Identify which cell holds the provided text, then report its [x, y] central coordinate. 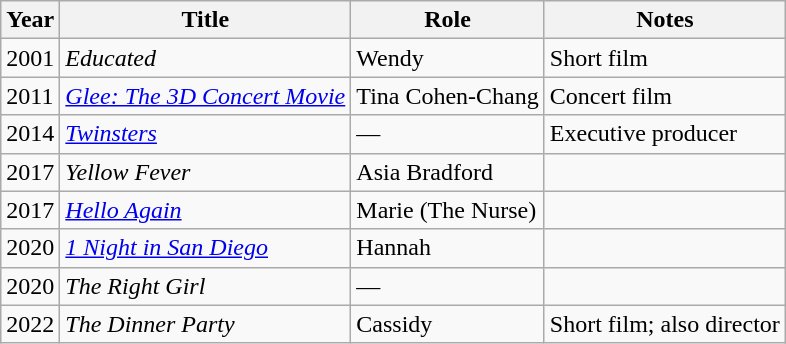
Title [206, 20]
2014 [30, 134]
Role [448, 20]
Concert film [664, 96]
Cassidy [448, 324]
Tina Cohen-Chang [448, 96]
Hannah [448, 248]
1 Night in San Diego [206, 248]
Short film; also director [664, 324]
Educated [206, 58]
Glee: The 3D Concert Movie [206, 96]
Yellow Fever [206, 172]
2022 [30, 324]
Twinsters [206, 134]
Notes [664, 20]
The Dinner Party [206, 324]
Marie (The Nurse) [448, 210]
2011 [30, 96]
Executive producer [664, 134]
Year [30, 20]
2001 [30, 58]
Hello Again [206, 210]
Wendy [448, 58]
The Right Girl [206, 286]
Asia Bradford [448, 172]
Short film [664, 58]
